Find where the given text appears and provide that cell's center as (X, Y) coordinate. 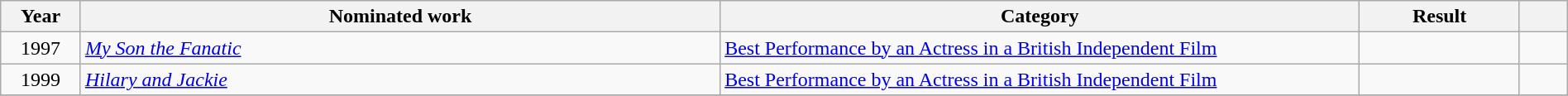
My Son the Fanatic (400, 48)
Year (41, 17)
1999 (41, 79)
1997 (41, 48)
Category (1040, 17)
Nominated work (400, 17)
Result (1439, 17)
Hilary and Jackie (400, 79)
